Return the [X, Y] coordinate for the center point of the cell that contains the specified text.  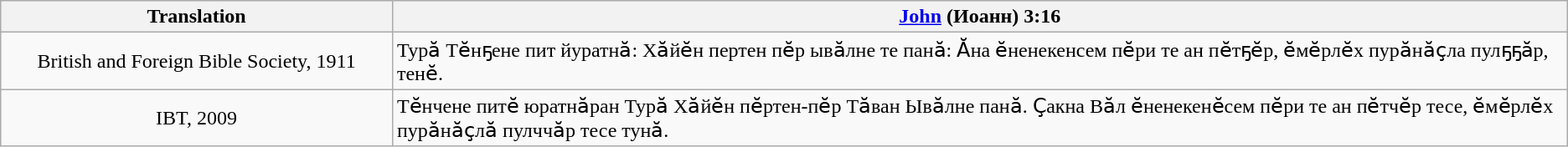
Translation [197, 17]
John (Иоанн) 3:16 [980, 17]
Тӗнчене питӗ юратнӑран Турӑ Хӑйӗн пӗртен-пӗр Тӑван Ывӑлне панӑ. Ҫакна Вӑл ӗненекенӗсем пӗри те ан пӗтчӗр тесе, ӗмӗрлӗх пурӑнӑҫлӑ пулччӑр тесе тунӑ. [980, 118]
Турӑ Тӗнҕене пит йуратнӑ: Хӑйӗн пертен пӗр ывӑлне те панӑ: Ӑна ӗненекенсем пӗри те ан пӗтҕӗр, ӗмӗрлӗх пурӑнӑҫла пулҕҕӑр, тенӗ. [980, 61]
British and Foreign Bible Society, 1911 [197, 61]
IBT, 2009 [197, 118]
